Determine the [X, Y] coordinate at the center of the cell enclosing the given text.  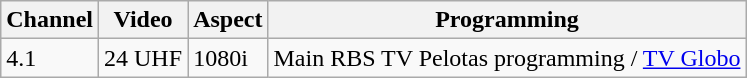
24 UHF [144, 58]
Channel [50, 20]
4.1 [50, 58]
Main RBS TV Pelotas programming / TV Globo [507, 58]
Programming [507, 20]
Aspect [228, 20]
Video [144, 20]
1080i [228, 58]
